For the text-containing cell, return its midpoint in (x, y) coordinate format. 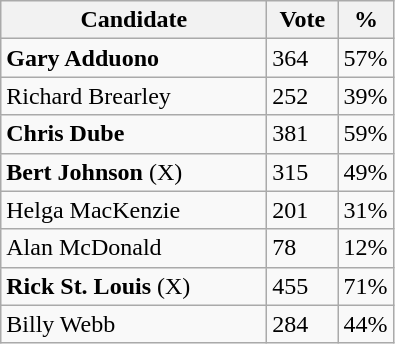
57% (366, 58)
44% (366, 324)
381 (302, 134)
31% (366, 210)
Chris Dube (134, 134)
252 (302, 96)
455 (302, 286)
59% (366, 134)
71% (366, 286)
39% (366, 96)
Bert Johnson (X) (134, 172)
201 (302, 210)
Gary Adduono (134, 58)
Richard Brearley (134, 96)
Helga MacKenzie (134, 210)
Candidate (134, 20)
Rick St. Louis (X) (134, 286)
78 (302, 248)
Alan McDonald (134, 248)
315 (302, 172)
Billy Webb (134, 324)
12% (366, 248)
364 (302, 58)
% (366, 20)
Vote (302, 20)
284 (302, 324)
49% (366, 172)
